Extract the (x, y) coordinate from the center of the cell holding the provided text.  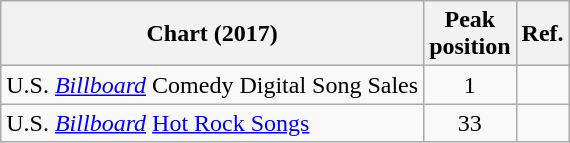
U.S. Billboard Comedy Digital Song Sales (212, 85)
Chart (2017) (212, 34)
1 (470, 85)
33 (470, 123)
U.S. Billboard Hot Rock Songs (212, 123)
Peak position (470, 34)
Ref. (542, 34)
